Pinpoint the cell where the given text exists, returning its [X, Y] midpoint coordinate. 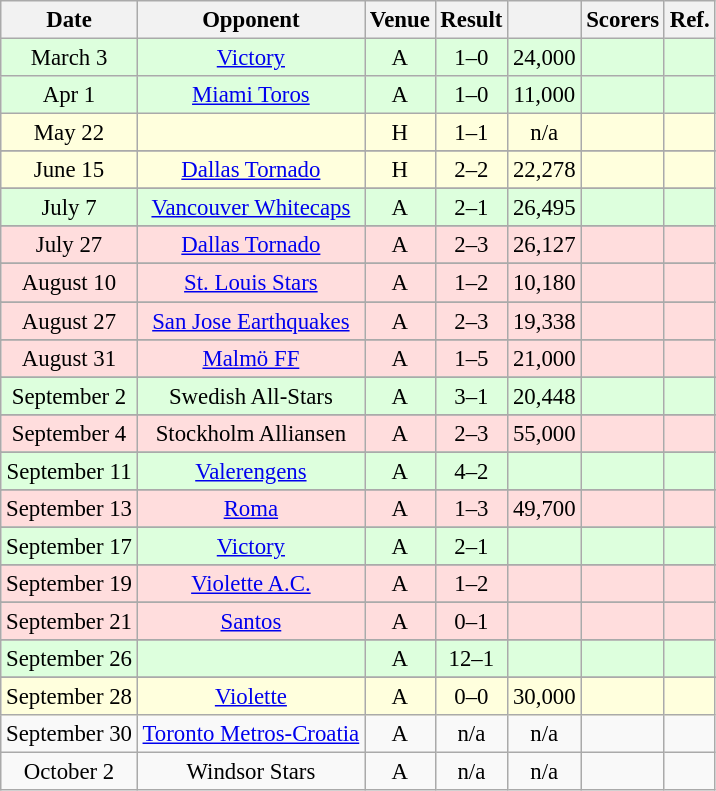
Scorers [623, 20]
September 19 [69, 584]
September 11 [69, 471]
0–1 [472, 621]
21,000 [544, 358]
September 28 [69, 697]
September 30 [69, 734]
Valerengens [250, 471]
Venue [400, 20]
Apr 1 [69, 95]
May 22 [69, 133]
24,000 [544, 58]
0–0 [472, 697]
July 27 [69, 245]
26,127 [544, 245]
Malmö FF [250, 358]
Stockholm Alliansen [250, 433]
September 4 [69, 433]
Roma [250, 509]
March 3 [69, 58]
Ref. [689, 20]
49,700 [544, 509]
San Jose Earthquakes [250, 321]
Santos [250, 621]
Date [69, 20]
September 26 [69, 659]
July 7 [69, 208]
1–3 [472, 509]
26,495 [544, 208]
2–2 [472, 170]
Result [472, 20]
11,000 [544, 95]
September 21 [69, 621]
St. Louis Stars [250, 283]
Miami Toros [250, 95]
Windsor Stars [250, 772]
Opponent [250, 20]
30,000 [544, 697]
June 15 [69, 170]
1–1 [472, 133]
Swedish All-Stars [250, 396]
22,278 [544, 170]
19,338 [544, 321]
September 17 [69, 546]
Violette A.C. [250, 584]
20,448 [544, 396]
Vancouver Whitecaps [250, 208]
55,000 [544, 433]
August 31 [69, 358]
10,180 [544, 283]
4–2 [472, 471]
1–5 [472, 358]
August 10 [69, 283]
12–1 [472, 659]
September 2 [69, 396]
October 2 [69, 772]
Violette [250, 697]
August 27 [69, 321]
3–1 [472, 396]
September 13 [69, 509]
Toronto Metros-Croatia [250, 734]
